Identify which cell holds the provided text, then report its [X, Y] central coordinate. 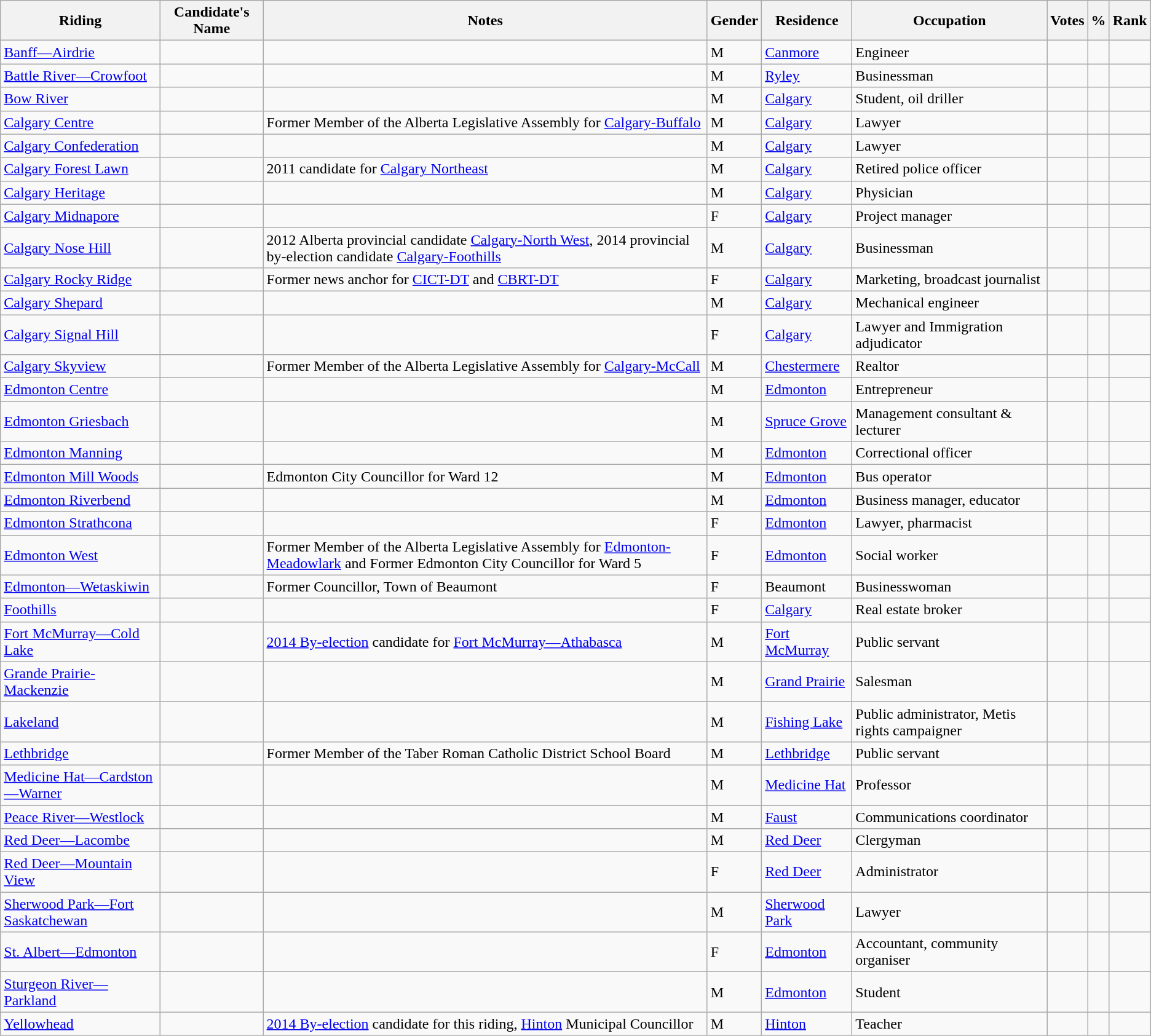
2014 By-election candidate for this riding, Hinton Municipal Councillor [485, 1024]
Riding [81, 21]
Votes [1067, 21]
Physician [949, 192]
Hinton [807, 1024]
Calgary Nose Hill [81, 247]
Fishing Lake [807, 722]
Correctional officer [949, 453]
Beaumont [807, 587]
Spruce Grove [807, 422]
Calgary Skyview [81, 366]
Retired police officer [949, 169]
Engineer [949, 52]
Fort McMurray—Cold Lake [81, 642]
Administrator [949, 872]
Chestermere [807, 366]
Edmonton Centre [81, 390]
% [1098, 21]
Teacher [949, 1024]
Ryley [807, 76]
Realtor [949, 366]
Fort McMurray [807, 642]
Lawyer and Immigration adjudicator [949, 334]
Bow River [81, 99]
Former Member of the Alberta Legislative Assembly for Edmonton-Meadowlark and Former Edmonton City Councillor for Ward 5 [485, 555]
Sherwood Park—Fort Saskatchewan [81, 912]
Businesswoman [949, 587]
Red Deer—Lacombe [81, 840]
Student, oil driller [949, 99]
Salesman [949, 681]
Former Member of the Taber Roman Catholic District School Board [485, 753]
Grande Prairie-Mackenzie [81, 681]
Medicine Hat [807, 785]
Student [949, 992]
Project manager [949, 216]
St. Albert—Edmonton [81, 952]
Former Councillor, Town of Beaumont [485, 587]
Rank [1130, 21]
Medicine Hat—Cardston—Warner [81, 785]
2012 Alberta provincial candidate Calgary-North West, 2014 provincial by-election candidate Calgary-Foothills [485, 247]
Calgary Heritage [81, 192]
Edmonton West [81, 555]
Calgary Rocky Ridge [81, 279]
Occupation [949, 21]
Former Member of the Alberta Legislative Assembly for Calgary-McCall [485, 366]
Peace River—Westlock [81, 817]
Business manager, educator [949, 500]
Edmonton Mill Woods [81, 476]
Bus operator [949, 476]
Sturgeon River—Parkland [81, 992]
Sherwood Park [807, 912]
Notes [485, 21]
Lakeland [81, 722]
Gender [734, 21]
Edmonton City Councillor for Ward 12 [485, 476]
Canmore [807, 52]
Calgary Forest Lawn [81, 169]
Social worker [949, 555]
Edmonton Riverbend [81, 500]
Marketing, broadcast journalist [949, 279]
Grand Prairie [807, 681]
Public administrator, Metis rights campaigner [949, 722]
Red Deer—Mountain View [81, 872]
Former Member of the Alberta Legislative Assembly for Calgary-Buffalo [485, 122]
Entrepreneur [949, 390]
Former news anchor for CICT-DT and CBRT-DT [485, 279]
Edmonton Manning [81, 453]
Management consultant & lecturer [949, 422]
Residence [807, 21]
Edmonton Griesbach [81, 422]
Calgary Centre [81, 122]
Calgary Shepard [81, 302]
Edmonton Strathcona [81, 523]
Edmonton—Wetaskiwin [81, 587]
Mechanical engineer [949, 302]
2011 candidate for Calgary Northeast [485, 169]
Clergyman [949, 840]
Yellowhead [81, 1024]
Communications coordinator [949, 817]
2014 By-election candidate for Fort McMurray—Athabasca [485, 642]
Professor [949, 785]
Foothills [81, 610]
Calgary Signal Hill [81, 334]
Candidate's Name [212, 21]
Calgary Midnapore [81, 216]
Battle River—Crowfoot [81, 76]
Accountant, community organiser [949, 952]
Calgary Confederation [81, 146]
Lawyer, pharmacist [949, 523]
Banff—Airdrie [81, 52]
Real estate broker [949, 610]
Faust [807, 817]
